From the cell containing the given text, extract its center point as [x, y] coordinate. 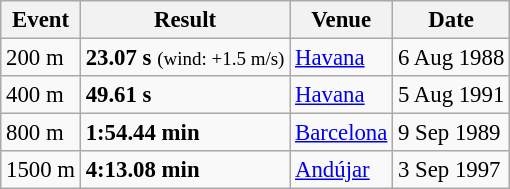
4:13.08 min [184, 170]
Andújar [342, 170]
200 m [41, 58]
5 Aug 1991 [452, 95]
400 m [41, 95]
Event [41, 20]
3 Sep 1997 [452, 170]
Venue [342, 20]
Barcelona [342, 133]
23.07 s (wind: +1.5 m/s) [184, 58]
800 m [41, 133]
9 Sep 1989 [452, 133]
1:54.44 min [184, 133]
Result [184, 20]
Date [452, 20]
49.61 s [184, 95]
6 Aug 1988 [452, 58]
1500 m [41, 170]
